Find where the given text appears and provide that cell's center as (X, Y) coordinate. 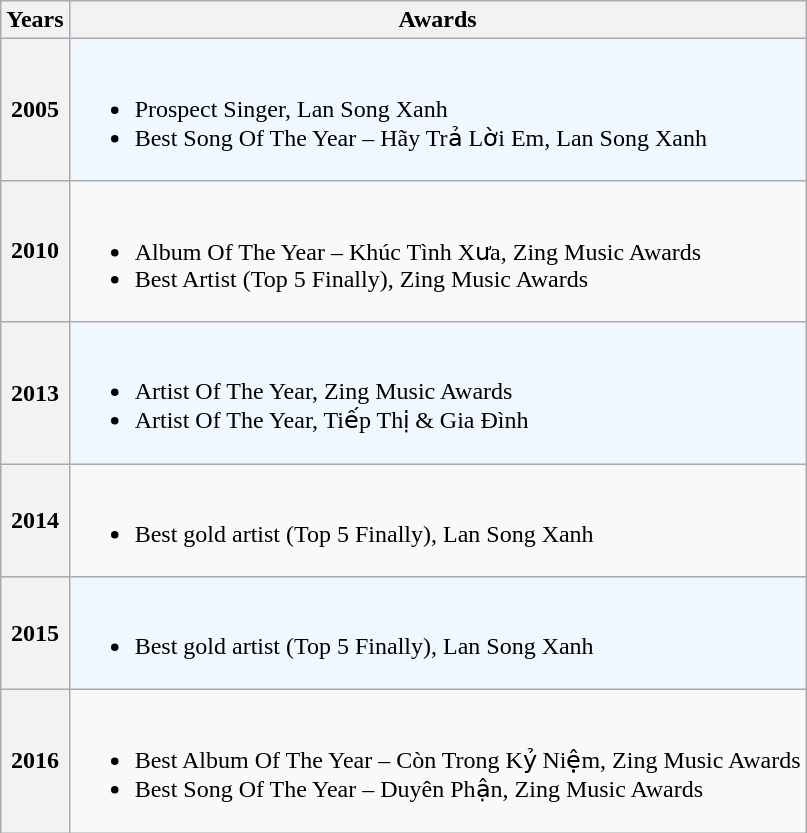
Best Album Of The Year – Còn Trong Kỷ Niệm, Zing Music AwardsBest Song Of The Year – Duyên Phận, Zing Music Awards (438, 762)
Album Of The Year – Khúc Tình Xưa, Zing Music AwardsBest Artist (Top 5 Finally), Zing Music Awards (438, 251)
2015 (35, 634)
Years (35, 20)
2005 (35, 110)
Prospect Singer, Lan Song XanhBest Song Of The Year – Hãy Trả Lời Em, Lan Song Xanh (438, 110)
Artist Of The Year, Zing Music AwardsArtist Of The Year, Tiếp Thị & Gia Đình (438, 393)
Awards (438, 20)
2010 (35, 251)
2016 (35, 762)
2013 (35, 393)
2014 (35, 520)
